Return the [x, y] coordinate for the center point of the cell that contains the specified text.  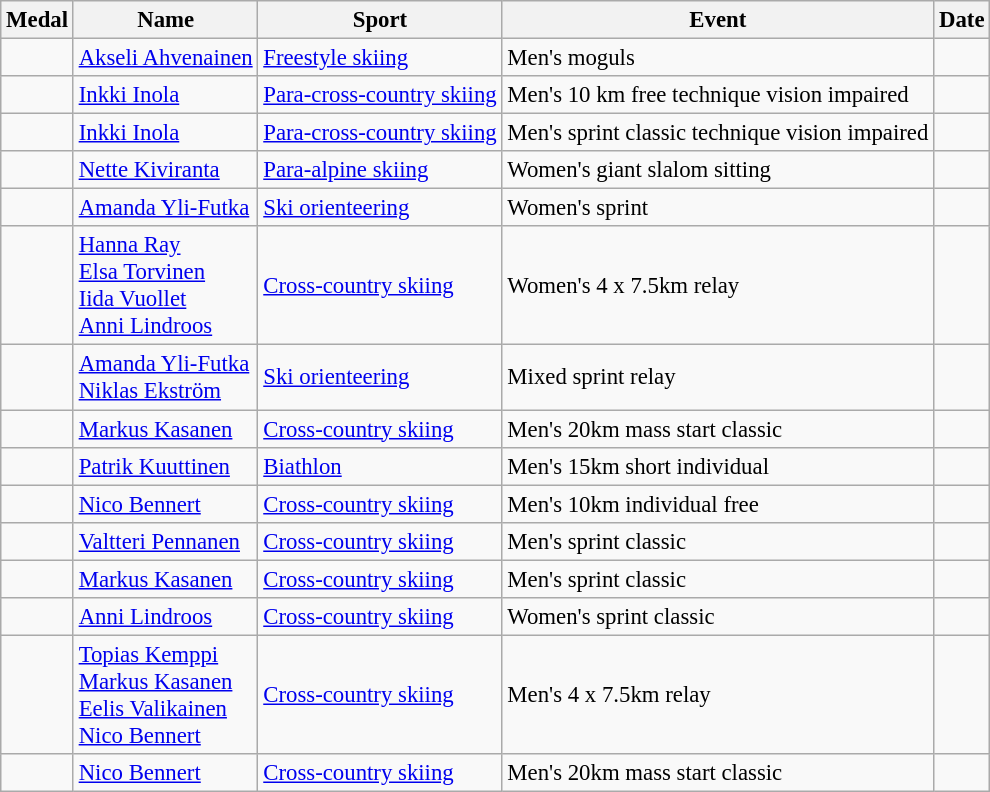
Biathlon [380, 466]
Men's 15km short individual [718, 466]
Patrik Kuuttinen [166, 466]
Freestyle skiing [380, 58]
Men's sprint classic technique vision impaired [718, 133]
Hanna RayElsa TorvinenIida VuolletAnni Lindroos [166, 286]
Nette Kiviranta [166, 170]
Women's sprint classic [718, 617]
Women's sprint [718, 208]
Mixed sprint relay [718, 378]
Topias KemppiMarkus KasanenEelis ValikainenNico Bennert [166, 694]
Sport [380, 20]
Men's 10km individual free [718, 504]
Amanda Yli-Futka [166, 208]
Medal [38, 20]
Akseli Ahvenainen [166, 58]
Women's giant slalom sitting [718, 170]
Anni Lindroos [166, 617]
Para-alpine skiing [380, 170]
Women's 4 x 7.5km relay [718, 286]
Valtteri Pennanen [166, 541]
Event [718, 20]
Date [962, 20]
Name [166, 20]
Men's 10 km free technique vision impaired [718, 95]
Men's 4 x 7.5km relay [718, 694]
Amanda Yli-FutkaNiklas Ekström [166, 378]
Men's moguls [718, 58]
